Determine the [X, Y] coordinate at the center of the cell enclosing the given text.  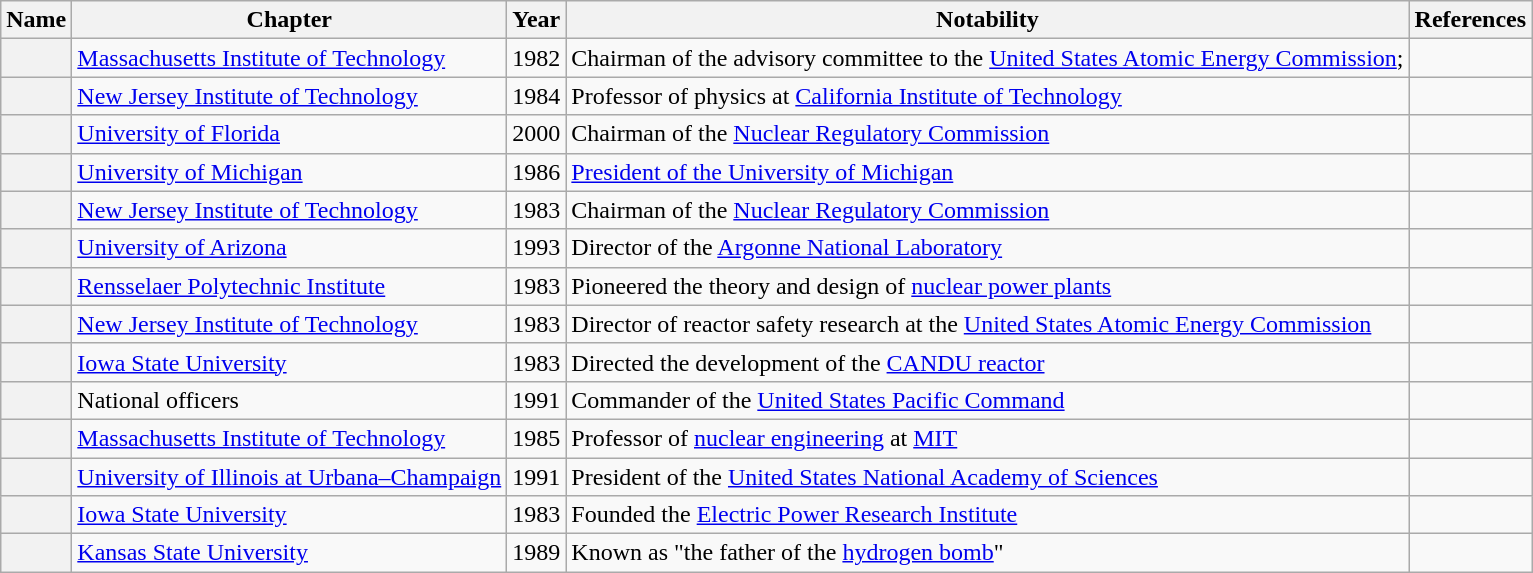
Known as "the father of the hydrogen bomb" [988, 553]
Director of the Argonne National Laboratory [988, 248]
Chairman of the advisory committee to the United States Atomic Energy Commission; [988, 58]
2000 [536, 134]
University of Illinois at Urbana–Champaign [290, 477]
Notability [988, 20]
1993 [536, 248]
Pioneered the theory and design of nuclear power plants [988, 286]
1989 [536, 553]
Professor of physics at California Institute of Technology [988, 96]
President of the University of Michigan [988, 172]
Commander of the United States Pacific Command [988, 400]
1985 [536, 438]
1982 [536, 58]
Chapter [290, 20]
Kansas State University [290, 553]
References [1470, 20]
Founded the Electric Power Research Institute [988, 515]
University of Arizona [290, 248]
University of Florida [290, 134]
Director of reactor safety research at the United States Atomic Energy Commission [988, 324]
Name [36, 20]
Year [536, 20]
Directed the development of the CANDU reactor [988, 362]
Rensselaer Polytechnic Institute [290, 286]
1986 [536, 172]
National officers [290, 400]
University of Michigan [290, 172]
1984 [536, 96]
President of the United States National Academy of Sciences [988, 477]
Professor of nuclear engineering at MIT [988, 438]
